Find where the given text appears and provide that cell's center as [x, y] coordinate. 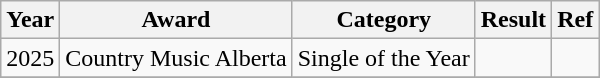
Result [513, 20]
Ref [576, 20]
Single of the Year [384, 58]
Category [384, 20]
Year [30, 20]
2025 [30, 58]
Award [176, 20]
Country Music Alberta [176, 58]
